Identify which cell holds the provided text, then report its [X, Y] central coordinate. 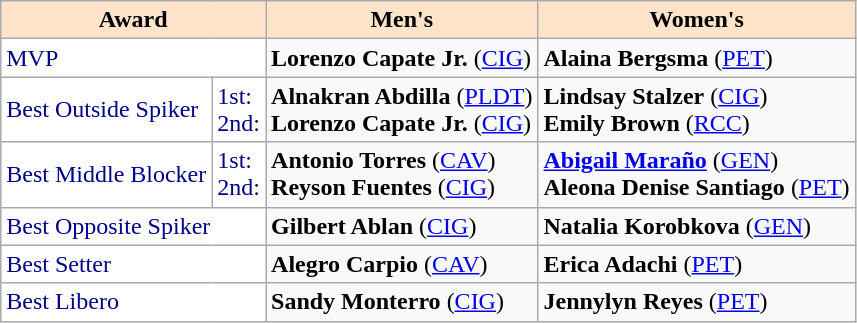
Lorenzo Capate Jr. (CIG) [402, 58]
Antonio Torres (CAV)Reyson Fuentes (CIG) [402, 174]
Best Setter [134, 264]
Women's [696, 20]
Best Middle Blocker [106, 174]
Erica Adachi (PET) [696, 264]
Alaina Bergsma (PET) [696, 58]
Abigail Maraño (GEN)Aleona Denise Santiago (PET) [696, 174]
Sandy Monterro (CIG) [402, 302]
Best Outside Spiker [106, 110]
Jennylyn Reyes (PET) [696, 302]
Best Opposite Spiker [134, 226]
Award [134, 20]
Best Libero [134, 302]
Men's [402, 20]
MVP [134, 58]
Gilbert Ablan (CIG) [402, 226]
Alnakran Abdilla (PLDT)Lorenzo Capate Jr. (CIG) [402, 110]
Alegro Carpio (CAV) [402, 264]
Lindsay Stalzer (CIG)Emily Brown (RCC) [696, 110]
Natalia Korobkova (GEN) [696, 226]
